Return the (X, Y) coordinate for the center point of the cell that contains the specified text.  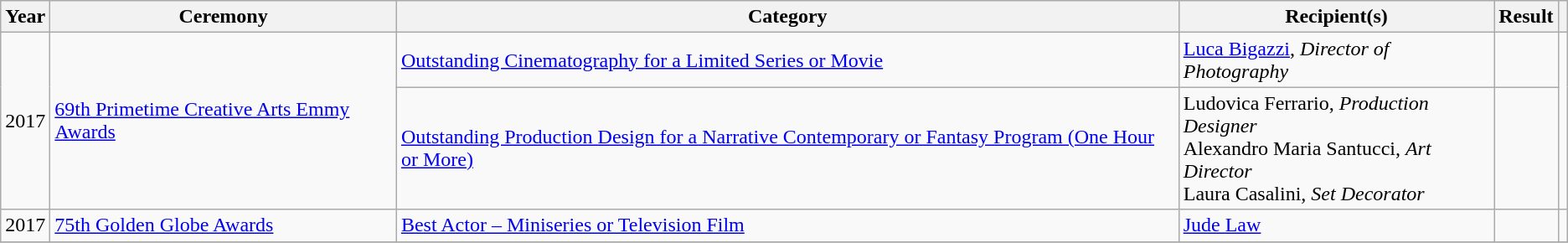
Luca Bigazzi, Director of Photography (1337, 60)
69th Primetime Creative Arts Emmy Awards (224, 121)
Category (787, 17)
Recipient(s) (1337, 17)
Jude Law (1337, 225)
Outstanding Production Design for a Narrative Contemporary or Fantasy Program (One Hour or More) (787, 148)
Best Actor – Miniseries or Television Film (787, 225)
Ceremony (224, 17)
Year (25, 17)
Ludovica Ferrario, Production DesignerAlexandro Maria Santucci, Art DirectorLaura Casalini, Set Decorator (1337, 148)
Outstanding Cinematography for a Limited Series or Movie (787, 60)
75th Golden Globe Awards (224, 225)
Result (1526, 17)
